Identify which cell holds the provided text, then report its [x, y] central coordinate. 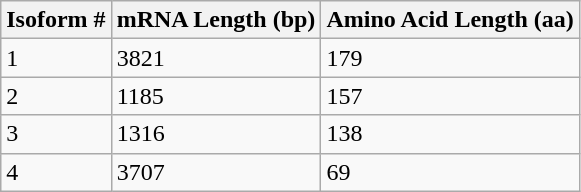
1185 [216, 96]
mRNA Length (bp) [216, 20]
3 [56, 134]
3821 [216, 58]
2 [56, 96]
1 [56, 58]
Isoform # [56, 20]
69 [450, 172]
179 [450, 58]
1316 [216, 134]
Amino Acid Length (aa) [450, 20]
157 [450, 96]
3707 [216, 172]
138 [450, 134]
4 [56, 172]
